Output the [X, Y] coordinate of the center of the cell containing the given text.  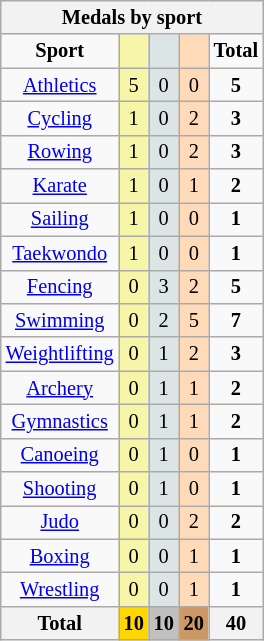
Taekwondo [60, 253]
Cycling [60, 118]
Judo [60, 522]
7 [236, 320]
Wrestling [60, 589]
Weightlifting [60, 354]
Swimming [60, 320]
Gymnastics [60, 421]
Shooting [60, 489]
Archery [60, 388]
Boxing [60, 556]
Fencing [60, 287]
Sport [60, 51]
Sailing [60, 219]
Canoeing [60, 455]
Karate [60, 186]
Athletics [60, 85]
20 [194, 623]
40 [236, 623]
Medals by sport [132, 17]
Rowing [60, 152]
